From the cell containing the given text, extract its center point as (x, y) coordinate. 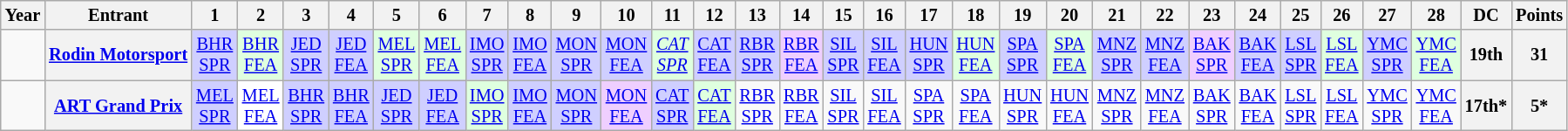
9 (577, 15)
26 (1341, 15)
12 (714, 15)
Year (23, 15)
Points (1539, 15)
20 (1069, 15)
31 (1539, 55)
25 (1300, 15)
11 (672, 15)
10 (626, 15)
5 (397, 15)
7 (486, 15)
Rodin Motorsport (119, 55)
4 (351, 15)
2 (261, 15)
17th* (1486, 106)
Entrant (119, 15)
19th (1486, 55)
17 (929, 15)
8 (530, 15)
5* (1539, 106)
19 (1022, 15)
23 (1212, 15)
15 (843, 15)
28 (1436, 15)
13 (757, 15)
14 (801, 15)
3 (306, 15)
21 (1117, 15)
27 (1387, 15)
1 (214, 15)
6 (443, 15)
DC (1486, 15)
16 (884, 15)
ART Grand Prix (119, 106)
22 (1164, 15)
18 (975, 15)
24 (1259, 15)
